For the text-containing cell, return its midpoint in [x, y] coordinate format. 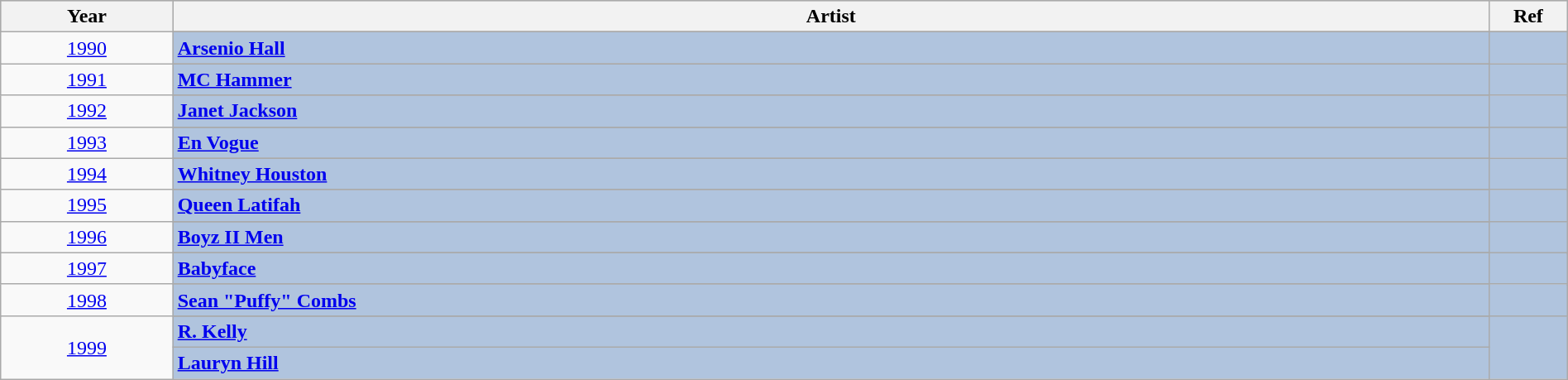
Artist [830, 17]
Babyface [830, 268]
Lauryn Hill [830, 363]
Year [87, 17]
Queen Latifah [830, 205]
1993 [87, 142]
1992 [87, 111]
Whitney Houston [830, 174]
1999 [87, 347]
Boyz II Men [830, 237]
MC Hammer [830, 79]
Ref [1528, 17]
1990 [87, 48]
Sean "Puffy" Combs [830, 300]
1991 [87, 79]
1996 [87, 237]
En Vogue [830, 142]
1997 [87, 268]
R. Kelly [830, 331]
Arsenio Hall [830, 48]
1995 [87, 205]
1994 [87, 174]
1998 [87, 300]
Janet Jackson [830, 111]
